Capture the cell that displays the provided text and extract its (x, y) central coordinate. 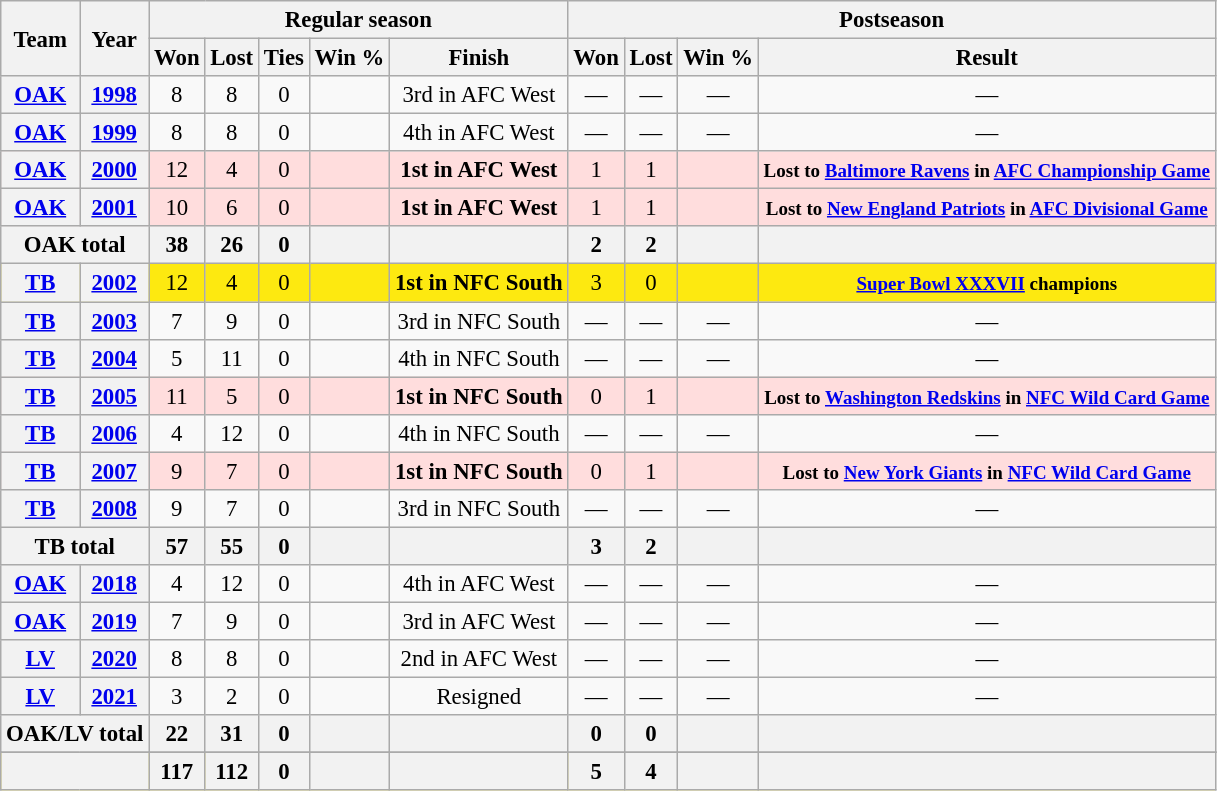
Finish (479, 58)
2020 (114, 659)
2nd in AFC West (479, 659)
2007 (114, 471)
OAK/LV total (75, 734)
Lost to New England Patriots in AFC Divisional Game (986, 208)
2019 (114, 621)
117 (177, 772)
2000 (114, 170)
112 (232, 772)
2005 (114, 396)
2006 (114, 433)
OAK total (75, 245)
10 (177, 208)
38 (177, 245)
Result (986, 58)
Team (40, 38)
2002 (114, 283)
31 (232, 734)
Regular season (358, 20)
Year (114, 38)
TB total (75, 546)
1998 (114, 95)
Lost to New York Giants in NFC Wild Card Game (986, 471)
2004 (114, 358)
2001 (114, 208)
Postseason (892, 20)
1999 (114, 133)
2003 (114, 321)
22 (177, 734)
Super Bowl XXXVII champions (986, 283)
Ties (284, 58)
57 (177, 546)
2021 (114, 697)
55 (232, 546)
Resigned (479, 697)
2008 (114, 509)
Lost to Washington Redskins in NFC Wild Card Game (986, 396)
2018 (114, 584)
6 (232, 208)
26 (232, 245)
Lost to Baltimore Ravens in AFC Championship Game (986, 170)
